Find where the given text appears and provide that cell's center as (x, y) coordinate. 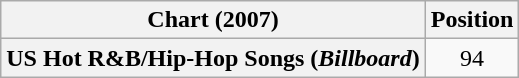
94 (472, 58)
Position (472, 20)
US Hot R&B/Hip-Hop Songs (Billboard) (213, 58)
Chart (2007) (213, 20)
